Provide the (X, Y) coordinate of the cell's center where the given text is located.  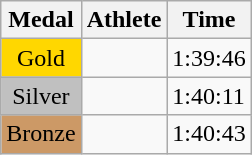
1:40:11 (209, 96)
Bronze (41, 134)
1:40:43 (209, 134)
Gold (41, 58)
Time (209, 20)
Athlete (124, 20)
1:39:46 (209, 58)
Silver (41, 96)
Medal (41, 20)
